For the text-containing cell, return its midpoint in (x, y) coordinate format. 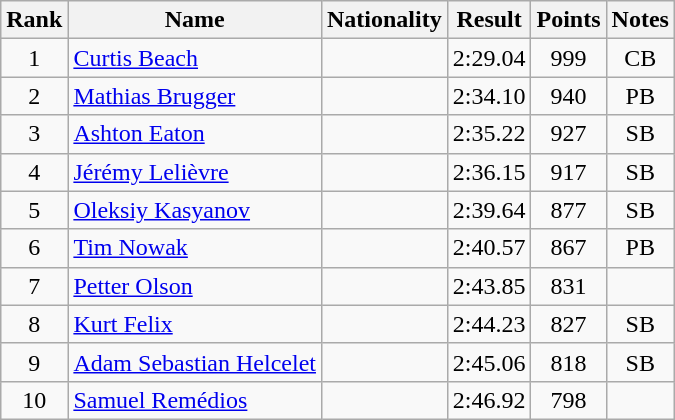
2:40.57 (489, 248)
2:43.85 (489, 286)
3 (34, 134)
2:46.92 (489, 400)
2:36.15 (489, 172)
Notes (640, 20)
Oleksiy Kasyanov (195, 210)
2:35.22 (489, 134)
Tim Nowak (195, 248)
2:29.04 (489, 58)
Ashton Eaton (195, 134)
Samuel Remédios (195, 400)
Points (568, 20)
2:34.10 (489, 96)
Mathias Brugger (195, 96)
2:45.06 (489, 362)
877 (568, 210)
Result (489, 20)
867 (568, 248)
Rank (34, 20)
940 (568, 96)
Curtis Beach (195, 58)
827 (568, 324)
Petter Olson (195, 286)
4 (34, 172)
2:44.23 (489, 324)
Jérémy Lelièvre (195, 172)
Kurt Felix (195, 324)
CB (640, 58)
2 (34, 96)
6 (34, 248)
Nationality (384, 20)
5 (34, 210)
831 (568, 286)
2:39.64 (489, 210)
917 (568, 172)
818 (568, 362)
10 (34, 400)
798 (568, 400)
927 (568, 134)
999 (568, 58)
8 (34, 324)
Name (195, 20)
1 (34, 58)
7 (34, 286)
9 (34, 362)
Adam Sebastian Helcelet (195, 362)
